Extract the (X, Y) coordinate from the center of the cell holding the provided text.  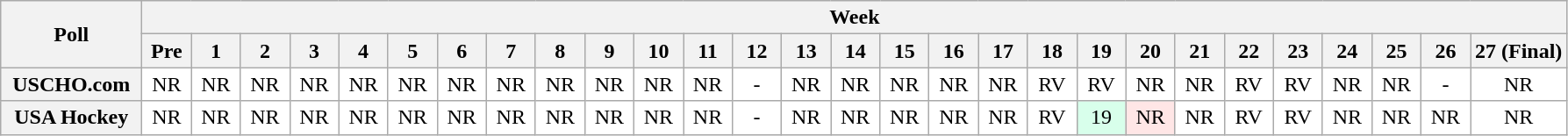
13 (806, 51)
22 (1249, 51)
23 (1298, 51)
16 (954, 51)
9 (609, 51)
21 (1199, 51)
3 (314, 51)
26 (1445, 51)
18 (1052, 51)
20 (1150, 51)
6 (462, 51)
15 (905, 51)
17 (1003, 51)
Week (855, 18)
Poll (72, 34)
11 (707, 51)
14 (856, 51)
10 (658, 51)
25 (1396, 51)
2 (265, 51)
7 (511, 51)
USA Hockey (72, 118)
4 (363, 51)
27 (Final) (1519, 51)
8 (560, 51)
1 (216, 51)
5 (412, 51)
Pre (167, 51)
USCHO.com (72, 84)
12 (757, 51)
24 (1347, 51)
